Capture the cell that displays the provided text and extract its [X, Y] central coordinate. 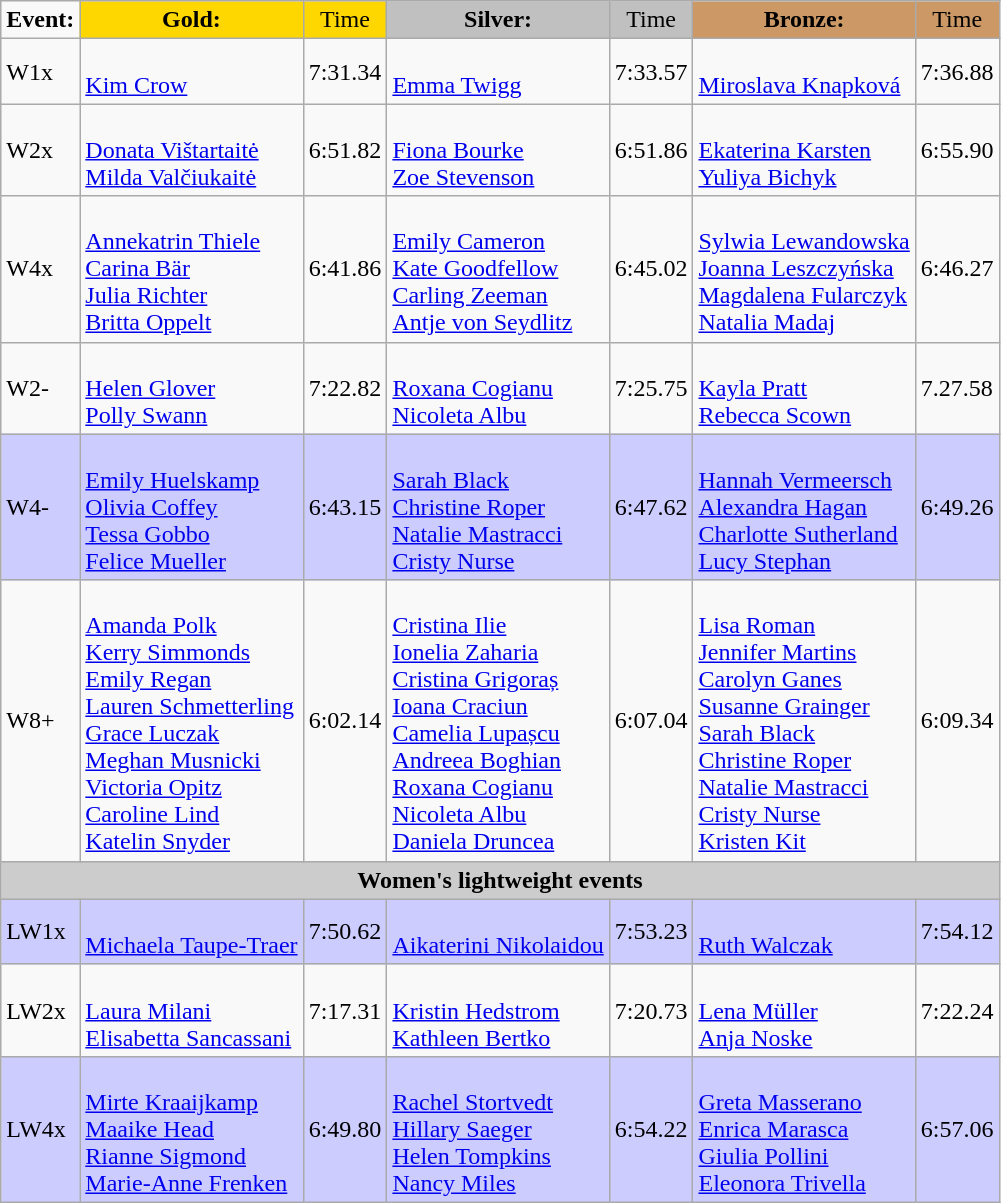
Michaela Taupe-Traer [192, 932]
Kim Crow [192, 72]
6:55.90 [957, 150]
Laura MilaniElisabetta Sancassani [192, 1010]
Sarah BlackChristine RoperNatalie MastracciCristy Nurse [498, 507]
Hannah VermeerschAlexandra HaganCharlotte SutherlandLucy Stephan [804, 507]
Greta MasseranoEnrica MarascaGiulia PolliniEleonora Trivella [804, 1129]
7:53.23 [651, 932]
W2- [40, 388]
Lena MüllerAnja Noske [804, 1010]
6:51.82 [345, 150]
Kristin HedstromKathleen Bertko [498, 1010]
Emily HuelskampOlivia CoffeyTessa GobboFelice Mueller [192, 507]
7:31.34 [345, 72]
LW1x [40, 932]
W1x [40, 72]
6:46.27 [957, 269]
Ruth Walczak [804, 932]
Fiona Bourke Zoe Stevenson [498, 150]
Mirte KraaijkampMaaike HeadRianne SigmondMarie-Anne Frenken [192, 1129]
Annekatrin ThieleCarina BärJulia RichterBritta Oppelt [192, 269]
Gold: [192, 20]
6:09.34 [957, 720]
6:45.02 [651, 269]
7:20.73 [651, 1010]
6:07.04 [651, 720]
6:51.86 [651, 150]
W2x [40, 150]
7:33.57 [651, 72]
W4- [40, 507]
Roxana Cogianu Nicoleta Albu [498, 388]
Emma Twigg [498, 72]
LW4x [40, 1129]
W4x [40, 269]
Amanda PolkKerry SimmondsEmily ReganLauren SchmetterlingGrace LuczakMeghan MusnickiVictoria OpitzCaroline LindKatelin Snyder [192, 720]
7:54.12 [957, 932]
6:57.06 [957, 1129]
Rachel StortvedtHillary SaegerHelen TompkinsNancy Miles [498, 1129]
7:22.24 [957, 1010]
6:49.80 [345, 1129]
Emily CameronKate GoodfellowCarling ZeemanAntje von Seydlitz [498, 269]
Kayla PrattRebecca Scown [804, 388]
Aikaterini Nikolaidou [498, 932]
6:41.86 [345, 269]
6:43.15 [345, 507]
Bronze: [804, 20]
Lisa RomanJennifer MartinsCarolyn GanesSusanne GraingerSarah BlackChristine RoperNatalie MastracciCristy NurseKristen Kit [804, 720]
7:25.75 [651, 388]
6:54.22 [651, 1129]
7.27.58 [957, 388]
LW2x [40, 1010]
7:22.82 [345, 388]
6:47.62 [651, 507]
Helen GloverPolly Swann [192, 388]
Donata VištartaitėMilda Valčiukaitė [192, 150]
Sylwia LewandowskaJoanna LeszczyńskaMagdalena FularczykNatalia Madaj [804, 269]
Event: [40, 20]
Cristina IlieIonelia ZahariaCristina GrigorașIoana CraciunCamelia LupașcuAndreea BoghianRoxana CogianuNicoleta AlbuDaniela Druncea [498, 720]
6:49.26 [957, 507]
7:17.31 [345, 1010]
7:50.62 [345, 932]
6:02.14 [345, 720]
Silver: [498, 20]
W8+ [40, 720]
Women's lightweight events [500, 880]
Miroslava Knapková [804, 72]
Ekaterina KarstenYuliya Bichyk [804, 150]
7:36.88 [957, 72]
